For the text-containing cell, return its midpoint in [x, y] coordinate format. 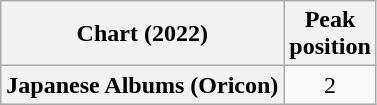
2 [330, 85]
Japanese Albums (Oricon) [142, 85]
Peakposition [330, 34]
Chart (2022) [142, 34]
